Return the [X, Y] coordinate for the center point of the cell that contains the specified text.  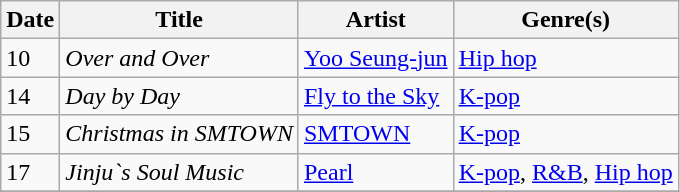
Artist [376, 20]
Jinju`s Soul Music [180, 172]
Over and Over [180, 58]
Day by Day [180, 96]
Date [30, 20]
Fly to the Sky [376, 96]
15 [30, 134]
K-pop, R&B, Hip hop [566, 172]
Yoo Seung-jun [376, 58]
17 [30, 172]
10 [30, 58]
Title [180, 20]
Genre(s) [566, 20]
Pearl [376, 172]
Hip hop [566, 58]
Christmas in SMTOWN [180, 134]
SMTOWN [376, 134]
14 [30, 96]
